Identify which cell holds the provided text, then report its (X, Y) central coordinate. 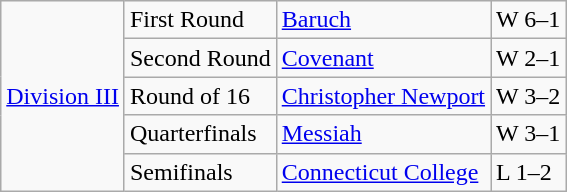
Semifinals (200, 172)
W 6–1 (528, 20)
Christopher Newport (383, 96)
L 1–2 (528, 172)
Division III (63, 96)
Quarterfinals (200, 134)
Connecticut College (383, 172)
Round of 16 (200, 96)
Second Round (200, 58)
W 3–1 (528, 134)
W 3–2 (528, 96)
First Round (200, 20)
Covenant (383, 58)
W 2–1 (528, 58)
Messiah (383, 134)
Baruch (383, 20)
